Find where the given text appears and provide that cell's center as (X, Y) coordinate. 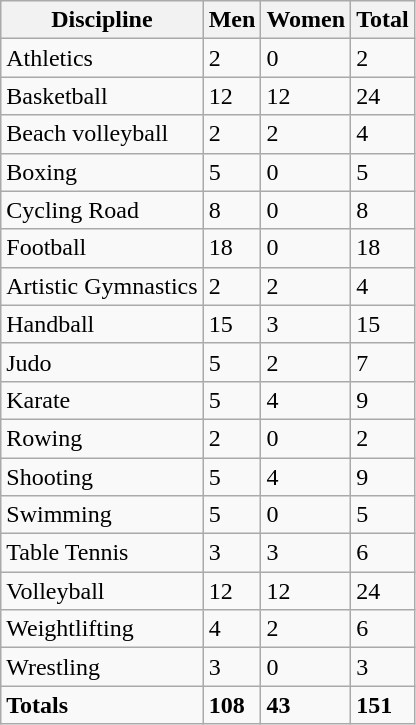
Discipline (102, 20)
Table Tennis (102, 553)
Football (102, 248)
Totals (102, 705)
Shooting (102, 477)
Cycling Road (102, 210)
151 (383, 705)
Women (306, 20)
Total (383, 20)
Athletics (102, 58)
Boxing (102, 172)
Judo (102, 362)
Karate (102, 400)
Basketball (102, 96)
Handball (102, 324)
Men (232, 20)
7 (383, 362)
Rowing (102, 438)
Wrestling (102, 667)
Weightlifting (102, 629)
Artistic Gymnastics (102, 286)
43 (306, 705)
108 (232, 705)
Beach volleyball (102, 134)
Swimming (102, 515)
Volleyball (102, 591)
